Identify which cell holds the provided text, then report its (X, Y) central coordinate. 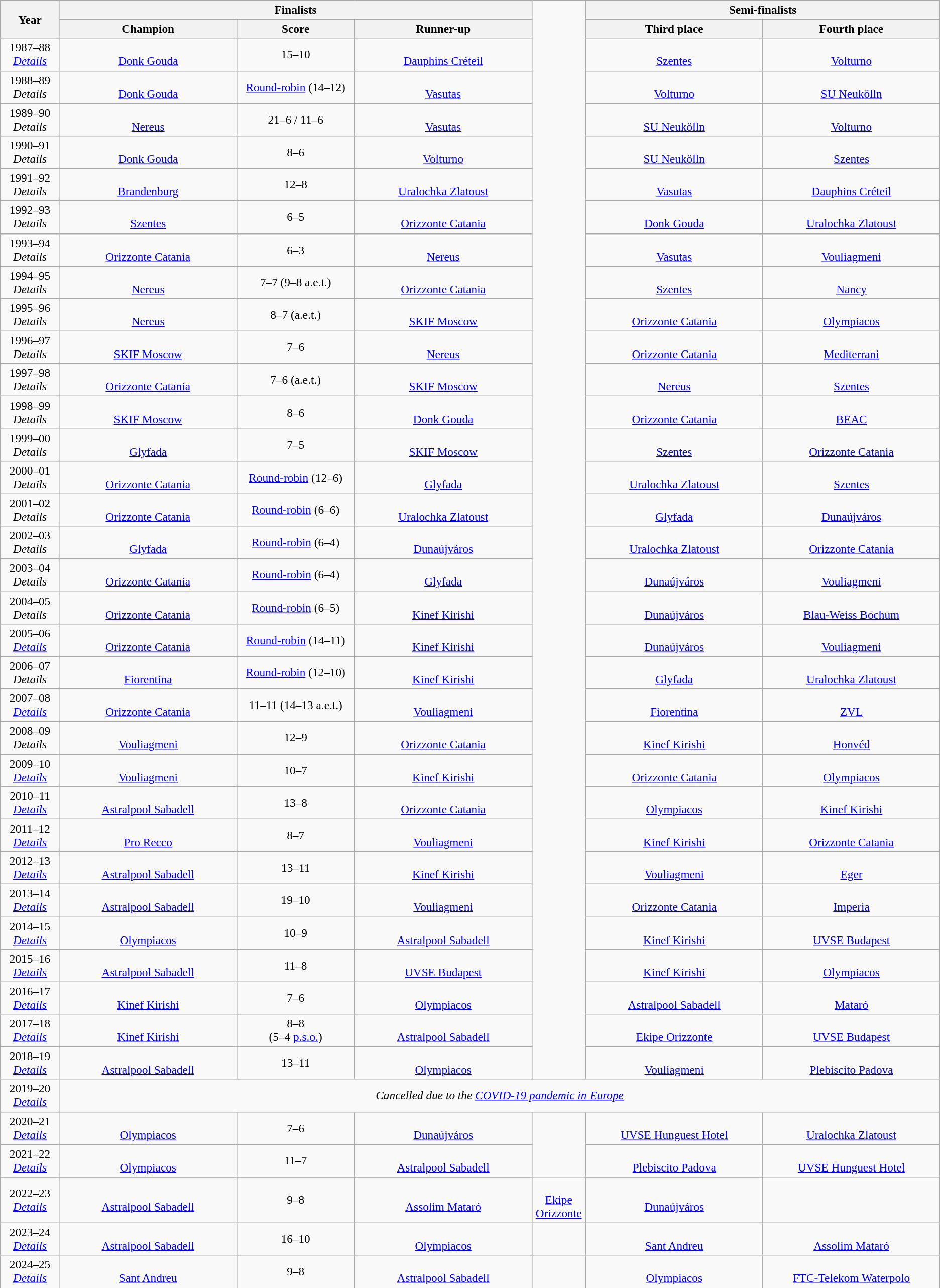
10–7 (295, 770)
6–3 (295, 250)
2021–22Details (30, 1160)
Score (295, 29)
8–7 (295, 836)
Round-robin (6–6) (295, 510)
1994–95Details (30, 282)
Cancelled due to the COVID-19 pandemic in Europe (500, 1096)
2002–03Details (30, 542)
7–5 (295, 445)
2005–06Details (30, 640)
2014–15Details (30, 933)
2009–10Details (30, 770)
Third place (674, 29)
2011–12Details (30, 836)
Blau-Weiss Bochum (852, 608)
Brandenburg (148, 185)
16–10 (295, 1239)
2006–07Details (30, 673)
Semi-finalists (763, 10)
Mediterrani (852, 347)
Pro Recco (148, 836)
8–7 (a.e.t.) (295, 314)
1987–88Details (30, 54)
1999–00Details (30, 445)
2007–08Details (30, 705)
Round-robin (12–10) (295, 673)
19–10 (295, 900)
2019–20Details (30, 1096)
Year (30, 19)
2012–13Details (30, 868)
15–10 (295, 54)
1990–91Details (30, 152)
2004–05Details (30, 608)
Round-robin (6–5) (295, 608)
10–9 (295, 933)
8–8(5–4 p.s.o.) (295, 1030)
Eger (852, 868)
11–11 (14–13 a.e.t.) (295, 705)
1992–93Details (30, 217)
11–7 (295, 1160)
Round-robin (14–12) (295, 87)
1998–99Details (30, 412)
2022–23Details (30, 1200)
2008–09Details (30, 737)
2010–11Details (30, 802)
2015–16Details (30, 965)
11–8 (295, 965)
Runner-up (443, 29)
Mataró (852, 997)
2024–25Details (30, 1271)
1993–94Details (30, 250)
12–9 (295, 737)
1995–96Details (30, 314)
2000–01Details (30, 477)
2016–17Details (30, 997)
Round-robin (12–6) (295, 477)
Imperia (852, 900)
Nancy (852, 282)
2023–24Details (30, 1239)
2020–21Details (30, 1128)
1988–89Details (30, 87)
2018–19Details (30, 1063)
Honvéd (852, 737)
FTC-Telekom Waterpolo (852, 1271)
BEAC (852, 412)
2017–18Details (30, 1030)
2013–14Details (30, 900)
Champion (148, 29)
21–6 / 11–6 (295, 120)
7–6 (a.e.t.) (295, 380)
ZVL (852, 705)
1989–90Details (30, 120)
2001–02Details (30, 510)
1991–92Details (30, 185)
6–5 (295, 217)
1997–98Details (30, 380)
2003–04Details (30, 574)
12–8 (295, 185)
Round-robin (14–11) (295, 640)
7–7 (9–8 a.e.t.) (295, 282)
Fourth place (852, 29)
1996–97Details (30, 347)
13–8 (295, 802)
Finalists (295, 10)
